Search for the cell housing the specified text and yield its [x, y] center coordinate. 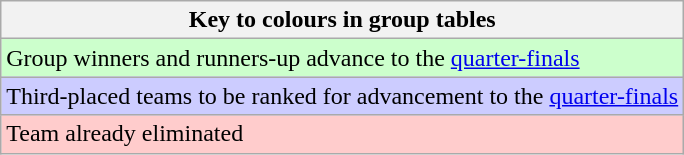
Third-placed teams to be ranked for advancement to the quarter-finals [342, 96]
Team already eliminated [342, 134]
Key to colours in group tables [342, 20]
Group winners and runners-up advance to the quarter-finals [342, 58]
